From the cell containing the given text, extract its center point as (X, Y) coordinate. 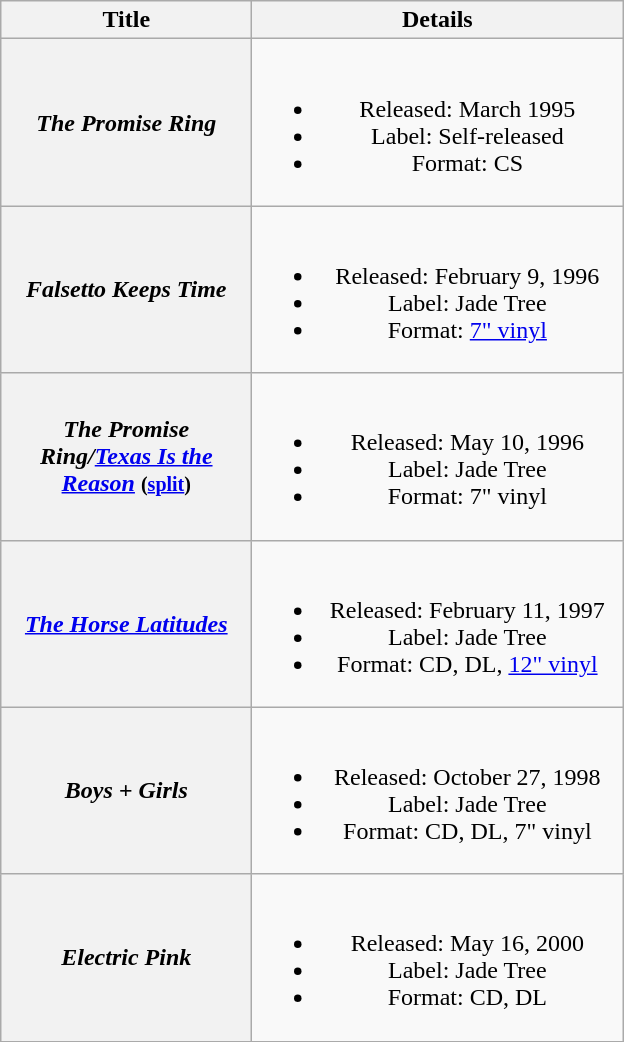
Falsetto Keeps Time (126, 290)
Released: February 11, 1997Label: Jade TreeFormat: CD, DL, 12" vinyl (438, 624)
Details (438, 20)
The Horse Latitudes (126, 624)
Electric Pink (126, 958)
Released: May 16, 2000Label: Jade TreeFormat: CD, DL (438, 958)
Released: March 1995Label: Self-releasedFormat: CS (438, 122)
Released: February 9, 1996Label: Jade TreeFormat: 7" vinyl (438, 290)
The Promise Ring (126, 122)
Boys + Girls (126, 790)
Title (126, 20)
Released: October 27, 1998Label: Jade TreeFormat: CD, DL, 7" vinyl (438, 790)
The Promise Ring/Texas Is the Reason (split) (126, 456)
Released: May 10, 1996Label: Jade TreeFormat: 7" vinyl (438, 456)
